Detect which cell encompasses the target text, then output its [X, Y] center coordinate. 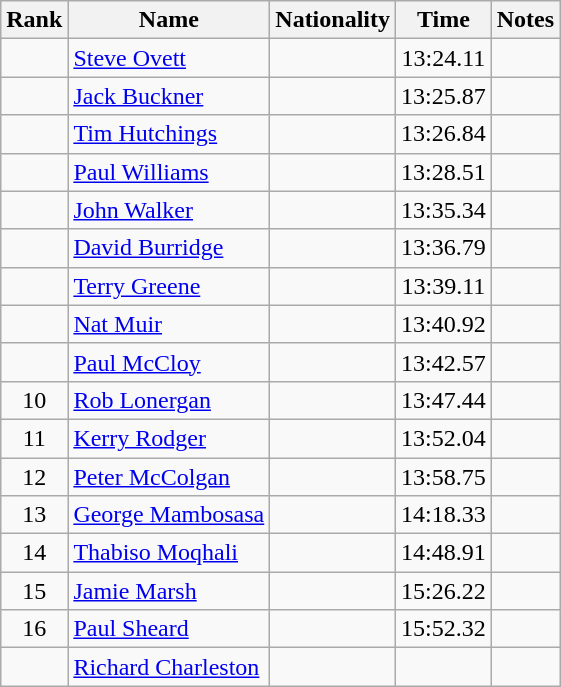
Steve Ovett [169, 58]
13:52.04 [444, 438]
16 [34, 629]
13:42.57 [444, 362]
13:25.87 [444, 96]
13 [34, 515]
15:52.32 [444, 629]
13:24.11 [444, 58]
Rob Lonergan [169, 400]
13:39.11 [444, 286]
Thabiso Moqhali [169, 553]
14 [34, 553]
13:26.84 [444, 134]
John Walker [169, 210]
13:28.51 [444, 172]
Terry Greene [169, 286]
Kerry Rodger [169, 438]
David Burridge [169, 248]
Peter McColgan [169, 477]
Nat Muir [169, 324]
13:40.92 [444, 324]
13:35.34 [444, 210]
10 [34, 400]
Richard Charleston [169, 667]
Paul Sheard [169, 629]
Notes [525, 20]
13:58.75 [444, 477]
Nationality [333, 20]
George Mambosasa [169, 515]
12 [34, 477]
14:18.33 [444, 515]
Time [444, 20]
13:47.44 [444, 400]
Jamie Marsh [169, 591]
14:48.91 [444, 553]
Jack Buckner [169, 96]
Name [169, 20]
11 [34, 438]
13:36.79 [444, 248]
Paul Williams [169, 172]
15 [34, 591]
Rank [34, 20]
Tim Hutchings [169, 134]
15:26.22 [444, 591]
Paul McCloy [169, 362]
